Pinpoint the cell where the given text exists, returning its [X, Y] midpoint coordinate. 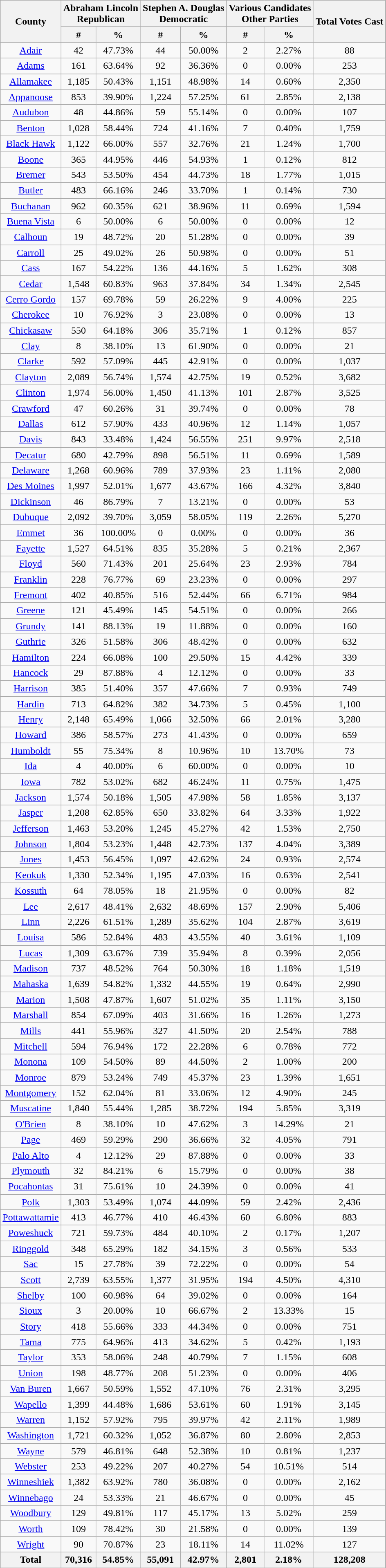
2.31% [289, 1389]
1,721 [79, 1435]
843 [79, 439]
2.18% [289, 1560]
34.15% [204, 1249]
Montgomery [31, 1093]
1.62% [289, 268]
Dallas [31, 424]
13.70% [289, 751]
48 [79, 112]
1,152 [79, 1420]
55.14% [204, 112]
71.43% [118, 564]
Buena Vista [31, 222]
Story [31, 1326]
1.91% [289, 1404]
0.52% [289, 377]
5.85% [289, 1108]
63.67% [118, 953]
560 [79, 564]
1,303 [79, 1202]
3.61% [289, 937]
34.62% [204, 1342]
129 [79, 1513]
550 [79, 330]
42.62% [204, 859]
721 [79, 1233]
1,237 [349, 1451]
50.30% [204, 969]
58.06% [118, 1357]
1,700 [349, 144]
13.33% [289, 1311]
1.18% [289, 969]
167 [79, 268]
76 [245, 1389]
2.11% [289, 1420]
0.42% [289, 1342]
5,270 [349, 517]
1,268 [79, 471]
35 [245, 1000]
Greene [31, 610]
730 [349, 190]
44.50% [204, 1062]
1,548 [79, 284]
1,273 [349, 1015]
208 [161, 1373]
3,295 [349, 1389]
39.90% [118, 97]
608 [349, 1357]
1,448 [161, 844]
2,853 [349, 1435]
54.93% [204, 159]
1.00% [289, 1062]
32.76% [204, 144]
39.74% [204, 408]
2.90% [289, 906]
835 [161, 548]
47.98% [204, 797]
21.58% [204, 1529]
76.77% [118, 579]
Abraham LincolnRepublican [101, 14]
48.41% [118, 906]
13.21% [204, 502]
557 [161, 144]
Lucas [31, 953]
Howard [31, 735]
1,450 [161, 393]
739 [161, 953]
2,367 [349, 548]
0.81% [289, 1451]
1.24% [289, 144]
76.92% [118, 315]
297 [349, 579]
1.14% [289, 424]
54.82% [118, 984]
4.50% [289, 1280]
25 [79, 253]
34.73% [204, 704]
65.29% [118, 1249]
Black Hawk [31, 144]
326 [79, 642]
228 [79, 579]
70.87% [118, 1544]
64.51% [118, 548]
47.03% [204, 875]
44 [161, 50]
51.23% [204, 1373]
Adams [31, 66]
1,607 [161, 1000]
33.70% [204, 190]
48.69% [204, 906]
Henry [31, 720]
20.00% [118, 1311]
57.92% [118, 1420]
53.23% [118, 844]
Hardin [31, 704]
246 [161, 190]
586 [79, 937]
25.64% [204, 564]
Chickasaw [31, 330]
182 [161, 1249]
516 [161, 595]
0.75% [289, 782]
160 [349, 626]
35.71% [204, 330]
44.86% [118, 112]
772 [349, 1046]
51 [349, 253]
33.48% [118, 439]
3,619 [349, 922]
64.18% [118, 330]
1,505 [161, 797]
61 [245, 97]
2,545 [349, 284]
883 [349, 1218]
44.16% [204, 268]
43.55% [204, 937]
Pottawattamie [31, 1218]
11.88% [204, 626]
41.16% [204, 128]
1,594 [349, 206]
1,015 [349, 175]
1,289 [161, 922]
84.21% [118, 1171]
Cerro Gordo [31, 299]
764 [161, 969]
88.13% [118, 626]
166 [245, 486]
Johnson [31, 844]
3,145 [349, 1404]
136 [161, 268]
59.29% [118, 1140]
Linn [31, 922]
4.32% [289, 486]
60.35% [118, 206]
2,092 [79, 517]
1,207 [349, 1233]
86.79% [118, 502]
1,208 [79, 813]
Cass [31, 268]
433 [161, 424]
48.52% [118, 969]
Wapello [31, 1404]
1,399 [79, 1404]
Wright [31, 1544]
32.50% [204, 720]
51.58% [118, 642]
40.96% [204, 424]
1.34% [289, 284]
53.20% [118, 828]
201 [161, 564]
382 [161, 704]
39.97% [204, 1420]
Lee [31, 906]
348 [79, 1249]
141 [79, 626]
58.57% [118, 735]
1,639 [79, 984]
853 [79, 97]
Washington [31, 1435]
164 [349, 1295]
10.96% [204, 751]
898 [161, 455]
50.43% [118, 81]
469 [79, 1140]
1.77% [289, 175]
41.43% [204, 735]
4.90% [289, 1093]
23.08% [204, 315]
139 [349, 1529]
Benton [31, 128]
53.24% [118, 1077]
51.40% [118, 688]
854 [79, 1015]
Monroe [31, 1077]
1,804 [79, 844]
Tama [31, 1342]
0.63% [289, 875]
Various CandidatesOther Parties [270, 14]
55.66% [118, 1326]
445 [161, 361]
49.81% [118, 1513]
31.95% [204, 1280]
47.73% [118, 50]
48.72% [118, 237]
127 [349, 1544]
Muscatine [31, 1108]
43.67% [204, 486]
27.78% [118, 1264]
Dubuque [31, 517]
1,424 [161, 439]
38 [349, 1171]
35.94% [204, 953]
Crawford [31, 408]
1,453 [79, 859]
327 [161, 1031]
Grundy [31, 626]
1,974 [79, 393]
44.95% [118, 159]
353 [79, 1357]
780 [161, 1482]
245 [349, 1093]
76.94% [118, 1046]
Mills [31, 1031]
104 [245, 922]
4.00% [289, 299]
26.22% [204, 299]
82 [349, 891]
1,309 [79, 953]
69 [161, 579]
Sac [31, 1264]
67.09% [118, 1015]
4,310 [349, 1280]
24.39% [204, 1186]
48.77% [118, 1373]
Jasper [31, 813]
2,148 [79, 720]
3,059 [161, 517]
15.79% [204, 1171]
1,109 [349, 937]
56.51% [204, 455]
47.66% [204, 688]
857 [349, 330]
251 [245, 439]
Clinton [31, 393]
1,552 [161, 1389]
2,990 [349, 984]
36.36% [204, 66]
Fremont [31, 595]
4.42% [289, 657]
42.73% [204, 844]
64.96% [118, 1342]
2.01% [289, 720]
36.66% [204, 1140]
46.67% [204, 1498]
1,508 [79, 1000]
44.09% [204, 1202]
89 [161, 1062]
90 [79, 1544]
Taylor [31, 1357]
Buchanan [31, 206]
648 [161, 1451]
Humboldt [31, 751]
2,574 [349, 859]
Scott [31, 1280]
Hamilton [31, 657]
60.32% [118, 1435]
3,150 [349, 1000]
775 [79, 1342]
1,074 [161, 1202]
1,686 [161, 1404]
386 [79, 735]
101 [245, 393]
Clayton [31, 377]
88 [349, 50]
47.87% [118, 1000]
Webster [31, 1467]
61.90% [204, 346]
40.85% [118, 595]
54.22% [118, 268]
0.60% [289, 81]
1,677 [161, 486]
54.50% [118, 1062]
1,997 [79, 486]
2.26% [289, 517]
3,137 [349, 797]
248 [161, 1357]
4.04% [289, 844]
454 [161, 175]
58 [245, 797]
3,840 [349, 486]
107 [349, 112]
0.39% [289, 953]
1.39% [289, 1077]
1,037 [349, 361]
1.15% [289, 1357]
51.02% [204, 1000]
621 [161, 206]
41.13% [204, 393]
152 [79, 1093]
0.40% [289, 128]
38.96% [204, 206]
Plymouth [31, 1171]
County [31, 21]
145 [161, 610]
3,525 [349, 393]
9.97% [289, 439]
1.53% [289, 828]
42.79% [118, 455]
Guthrie [31, 642]
172 [161, 1046]
78 [349, 408]
57.25% [204, 97]
100.00% [118, 533]
812 [349, 159]
22.28% [204, 1046]
1.26% [289, 1015]
58.05% [204, 517]
72.22% [204, 1264]
1,377 [161, 1280]
6.71% [289, 595]
Polk [31, 1202]
3,682 [349, 377]
121 [79, 610]
Winneshiek [31, 1482]
402 [79, 595]
49.02% [118, 253]
60.96% [118, 471]
45.17% [204, 1513]
0.56% [289, 1249]
50.98% [204, 253]
18.11% [204, 1544]
1.85% [289, 797]
39.70% [118, 517]
42.97% [204, 1560]
66.16% [118, 190]
75.61% [118, 1186]
39.02% [204, 1295]
791 [349, 1140]
2,056 [349, 953]
2,080 [349, 471]
2,739 [79, 1280]
1,151 [161, 81]
2.85% [289, 97]
Van Buren [31, 1389]
64.82% [118, 704]
225 [349, 299]
Monona [31, 1062]
418 [79, 1326]
2.54% [289, 1031]
53.33% [118, 1498]
55.96% [118, 1031]
Ringgold [31, 1249]
40.79% [204, 1357]
737 [79, 969]
2.93% [289, 564]
3,319 [349, 1108]
62.85% [118, 813]
Franklin [31, 579]
63.55% [118, 1280]
782 [79, 782]
92 [161, 66]
9 [245, 299]
62.04% [118, 1093]
58.44% [118, 128]
1,066 [161, 720]
Floyd [31, 564]
66.00% [118, 144]
2.42% [289, 1202]
Mahaska [31, 984]
54.85% [118, 1560]
26 [161, 253]
1,097 [161, 859]
2,162 [349, 1482]
Wayne [31, 1451]
117 [161, 1513]
650 [161, 813]
784 [349, 564]
52.01% [118, 486]
446 [161, 159]
984 [349, 595]
57.90% [118, 424]
357 [161, 688]
52.84% [118, 937]
Woodbury [31, 1513]
659 [349, 735]
47.62% [204, 1124]
O'Brien [31, 1124]
47.10% [204, 1389]
788 [349, 1031]
5.02% [289, 1513]
1,667 [79, 1389]
Stephen A. DouglasDemocratic [184, 14]
2,541 [349, 875]
5,406 [349, 906]
46 [79, 502]
2,617 [79, 906]
224 [79, 657]
410 [161, 1218]
207 [161, 1467]
31.66% [204, 1015]
533 [349, 1249]
42.91% [204, 361]
73 [349, 751]
789 [161, 471]
1,285 [161, 1108]
713 [79, 704]
Page [31, 1140]
308 [349, 268]
1,224 [161, 97]
1,057 [349, 424]
44.34% [204, 1326]
Dickinson [31, 502]
4.05% [289, 1140]
46.43% [204, 1218]
78.42% [118, 1529]
543 [79, 175]
55,091 [161, 1560]
6.80% [289, 1218]
1,185 [79, 81]
54.51% [204, 610]
Iowa [31, 782]
Sioux [31, 1311]
34 [245, 284]
2.27% [289, 50]
Louisa [31, 937]
Madison [31, 969]
52.34% [118, 875]
60.00% [204, 766]
119 [245, 517]
37.93% [204, 471]
59.73% [118, 1233]
Clay [31, 346]
45.49% [118, 610]
612 [79, 424]
1,519 [349, 969]
3,389 [349, 844]
Emmet [31, 533]
403 [161, 1015]
1,527 [79, 548]
2,350 [349, 81]
Total Votes Cast [349, 21]
Clarke [31, 361]
962 [79, 206]
Adair [31, 50]
29.50% [204, 657]
Delaware [31, 471]
Winnebago [31, 1498]
60.98% [118, 1295]
46.81% [118, 1451]
724 [161, 128]
78.05% [118, 891]
0.14% [289, 190]
Des Moines [31, 486]
1,122 [79, 144]
75.34% [118, 751]
Boone [31, 159]
44.48% [118, 1404]
63.92% [118, 1482]
2.80% [289, 1435]
Carroll [31, 253]
47 [79, 408]
1,463 [79, 828]
Decatur [31, 455]
682 [161, 782]
Bremer [31, 175]
579 [79, 1451]
80 [245, 1435]
41 [349, 1186]
69.78% [118, 299]
1,922 [349, 813]
53.02% [118, 782]
Shelby [31, 1295]
Marion [31, 1000]
45.27% [204, 828]
161 [79, 66]
514 [349, 1467]
128,208 [349, 1560]
81 [161, 1093]
37.84% [204, 284]
48.42% [204, 642]
Ida [31, 766]
Appanoose [31, 97]
339 [349, 657]
56.45% [118, 859]
333 [161, 1326]
14.29% [289, 1124]
45.37% [204, 1077]
10.51% [289, 1467]
11.02% [289, 1544]
3.33% [289, 813]
Audubon [31, 112]
266 [349, 610]
53.50% [118, 175]
Palo Alto [31, 1155]
33.82% [204, 813]
1,193 [349, 1342]
2,226 [79, 922]
290 [161, 1140]
Mitchell [31, 1046]
441 [79, 1031]
Worth [31, 1529]
1,195 [161, 875]
61.51% [118, 922]
53.49% [118, 1202]
1,840 [79, 1108]
2,138 [349, 97]
35.62% [204, 922]
Union [31, 1373]
2,801 [245, 1560]
56.74% [118, 377]
1,382 [79, 1482]
Jackson [31, 797]
Harrison [31, 688]
Marshall [31, 1015]
200 [349, 1062]
21.95% [204, 891]
1,475 [349, 782]
50.59% [118, 1389]
1,100 [349, 704]
Poweshuck [31, 1233]
46.24% [204, 782]
0.17% [289, 1233]
53 [349, 502]
Hancock [31, 673]
680 [79, 455]
795 [161, 1420]
65.49% [118, 720]
42.75% [204, 377]
273 [161, 735]
35.28% [204, 548]
38.72% [204, 1108]
52.38% [204, 1451]
Kossuth [31, 891]
2,632 [161, 906]
Pocahontas [31, 1186]
70,316 [79, 1560]
2,750 [349, 828]
632 [349, 642]
44.55% [204, 984]
60.83% [118, 284]
41.50% [204, 1031]
50.18% [118, 797]
963 [161, 284]
55 [79, 751]
48.98% [204, 81]
53.61% [204, 1404]
44.73% [204, 175]
60.26% [118, 408]
594 [79, 1046]
Davis [31, 439]
1,989 [349, 1420]
1,759 [349, 128]
259 [349, 1513]
52.44% [204, 595]
36.87% [204, 1435]
Keokuk [31, 875]
57.09% [118, 361]
406 [349, 1373]
879 [79, 1077]
751 [349, 1326]
Total [31, 1560]
1,330 [79, 875]
36.08% [204, 1482]
1,052 [161, 1435]
3,280 [349, 720]
Jefferson [31, 828]
385 [79, 688]
2,089 [79, 377]
40.00% [118, 766]
1,245 [161, 828]
56.55% [204, 439]
484 [161, 1233]
55.44% [118, 1108]
33.06% [204, 1093]
56.00% [118, 393]
45 [349, 1498]
Allamakee [31, 81]
1,332 [161, 984]
66.08% [118, 657]
Jones [31, 859]
0.64% [289, 984]
198 [79, 1373]
49.22% [118, 1467]
0.45% [289, 704]
Butler [31, 190]
2,436 [349, 1202]
Warren [31, 1420]
592 [79, 361]
0.21% [289, 548]
40.27% [204, 1467]
46.77% [118, 1218]
40.10% [204, 1233]
66.67% [204, 1311]
30 [161, 1529]
0.78% [289, 1046]
1,589 [349, 455]
137 [245, 844]
365 [79, 159]
1,028 [79, 128]
40 [245, 937]
1,651 [349, 1077]
63.64% [118, 66]
Cherokee [31, 315]
Calhoun [31, 237]
Cedar [31, 284]
Fayette [31, 548]
2,518 [349, 439]
51.28% [204, 237]
23.23% [204, 579]
